For the text-containing cell, return its midpoint in [X, Y] coordinate format. 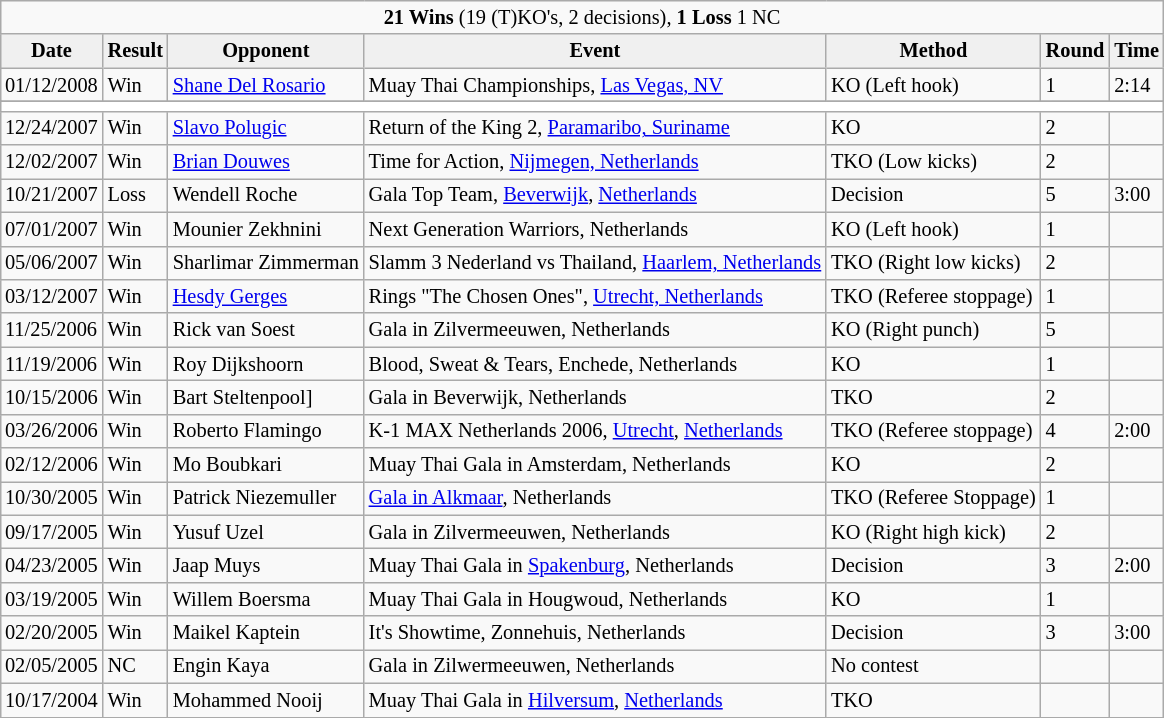
Rings "The Chosen Ones", Utrecht, Netherlands [595, 297]
Hesdy Gerges [266, 297]
21 Wins (19 (T)KO's, 2 decisions), 1 Loss 1 NC [582, 18]
No contest [934, 667]
Time for Action, Nijmegen, Netherlands [595, 162]
02/20/2005 [52, 633]
05/06/2007 [52, 263]
Gala in Alkmaar, Netherlands [595, 499]
Wendell Roche [266, 196]
Result [136, 51]
Next Generation Warriors, Netherlands [595, 229]
Mo Boubkari [266, 465]
TKO (Right low kicks) [934, 263]
Willem Boersma [266, 600]
Round [1076, 51]
02/05/2005 [52, 667]
Date [52, 51]
4 [1076, 431]
2:14 [1136, 85]
Shane Del Rosario [266, 85]
Muay Thai Gala in Hougwoud, Netherlands [595, 600]
01/12/2008 [52, 85]
Gala in Beverwijk, Netherlands [595, 398]
Event [595, 51]
KO (Right punch) [934, 330]
Jaap Muys [266, 566]
Slavo Polugic [266, 128]
Mohammed Nooij [266, 701]
12/02/2007 [52, 162]
02/12/2006 [52, 465]
Muay Thai Championships, Las Vegas, NV [595, 85]
11/25/2006 [52, 330]
Sharlimar Zimmerman [266, 263]
Slamm 3 Nederland vs Thailand, Haarlem, Netherlands [595, 263]
Patrick Niezemuller [266, 499]
03/26/2006 [52, 431]
Opponent [266, 51]
07/01/2007 [52, 229]
12/24/2007 [52, 128]
Rick van Soest [266, 330]
03/19/2005 [52, 600]
Engin Kaya [266, 667]
Method [934, 51]
Muay Thai Gala in Amsterdam, Netherlands [595, 465]
Roy Dijkshoorn [266, 364]
04/23/2005 [52, 566]
Maikel Kaptein [266, 633]
Time [1136, 51]
Return of the King 2, Paramaribo, Suriname [595, 128]
Gala in Zilwermeeuwen, Netherlands [595, 667]
KO (Right high kick) [934, 532]
TKO (Low kicks) [934, 162]
Mounier Zekhnini [266, 229]
Muay Thai Gala in Hilversum, Netherlands [595, 701]
Brian Douwes [266, 162]
10/15/2006 [52, 398]
NC [136, 667]
Muay Thai Gala in Spakenburg, Netherlands [595, 566]
11/19/2006 [52, 364]
10/21/2007 [52, 196]
03/12/2007 [52, 297]
It's Showtime, Zonnehuis, Netherlands [595, 633]
Roberto Flamingo [266, 431]
Yusuf Uzel [266, 532]
Loss [136, 196]
Bart Steltenpool] [266, 398]
TKO (Referee Stoppage) [934, 499]
K-1 MAX Netherlands 2006, Utrecht, Netherlands [595, 431]
09/17/2005 [52, 532]
Gala Top Team, Beverwijk, Netherlands [595, 196]
Blood, Sweat & Tears, Enchede, Netherlands [595, 364]
10/30/2005 [52, 499]
10/17/2004 [52, 701]
